Capture the cell that displays the provided text and extract its [X, Y] central coordinate. 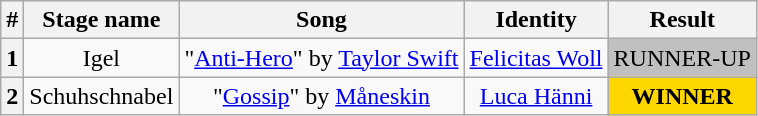
Igel [102, 58]
Stage name [102, 20]
Luca Hänni [536, 96]
# [12, 20]
1 [12, 58]
Song [322, 20]
"Anti-Hero" by Taylor Swift [322, 58]
Felicitas Woll [536, 58]
2 [12, 96]
Identity [536, 20]
"Gossip" by Måneskin [322, 96]
RUNNER-UP [682, 58]
WINNER [682, 96]
Schuhschnabel [102, 96]
Result [682, 20]
